Determine the (x, y) coordinate at the center of the cell enclosing the given text.  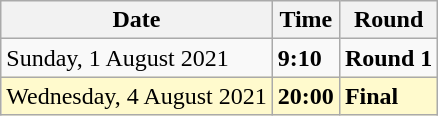
Time (306, 20)
Sunday, 1 August 2021 (137, 58)
Round (388, 20)
20:00 (306, 96)
Date (137, 20)
9:10 (306, 58)
Wednesday, 4 August 2021 (137, 96)
Final (388, 96)
Round 1 (388, 58)
